Find where the given text appears and provide that cell's center as (x, y) coordinate. 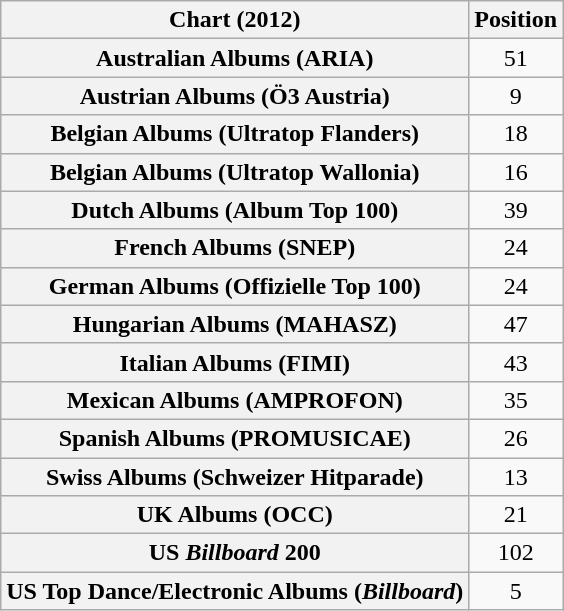
102 (516, 553)
13 (516, 477)
US Billboard 200 (235, 553)
16 (516, 172)
Hungarian Albums (MAHASZ) (235, 324)
5 (516, 591)
9 (516, 96)
35 (516, 400)
39 (516, 210)
Position (516, 20)
43 (516, 362)
Australian Albums (ARIA) (235, 58)
Dutch Albums (Album Top 100) (235, 210)
Chart (2012) (235, 20)
Belgian Albums (Ultratop Flanders) (235, 134)
18 (516, 134)
Belgian Albums (Ultratop Wallonia) (235, 172)
Mexican Albums (AMPROFON) (235, 400)
51 (516, 58)
UK Albums (OCC) (235, 515)
21 (516, 515)
Spanish Albums (PROMUSICAE) (235, 438)
26 (516, 438)
German Albums (Offizielle Top 100) (235, 286)
Austrian Albums (Ö3 Austria) (235, 96)
French Albums (SNEP) (235, 248)
US Top Dance/Electronic Albums (Billboard) (235, 591)
Swiss Albums (Schweizer Hitparade) (235, 477)
47 (516, 324)
Italian Albums (FIMI) (235, 362)
